Extract the (X, Y) coordinate from the center of the cell holding the provided text.  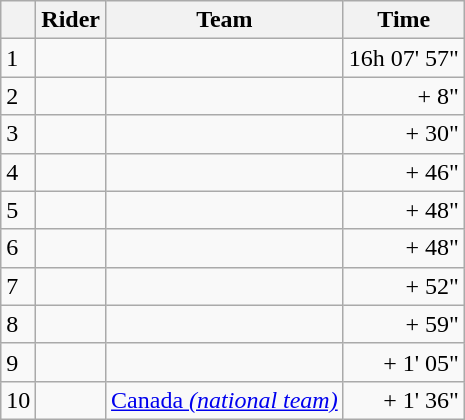
16h 07' 57" (404, 58)
6 (18, 248)
10 (18, 400)
5 (18, 210)
+ 59" (404, 324)
3 (18, 134)
Rider (71, 20)
+ 1' 05" (404, 362)
+ 52" (404, 286)
9 (18, 362)
+ 30" (404, 134)
Canada (national team) (225, 400)
4 (18, 172)
+ 8" (404, 96)
7 (18, 286)
+ 46" (404, 172)
Team (225, 20)
1 (18, 58)
+ 1' 36" (404, 400)
8 (18, 324)
Time (404, 20)
2 (18, 96)
